Find where the given text appears and provide that cell's center as [x, y] coordinate. 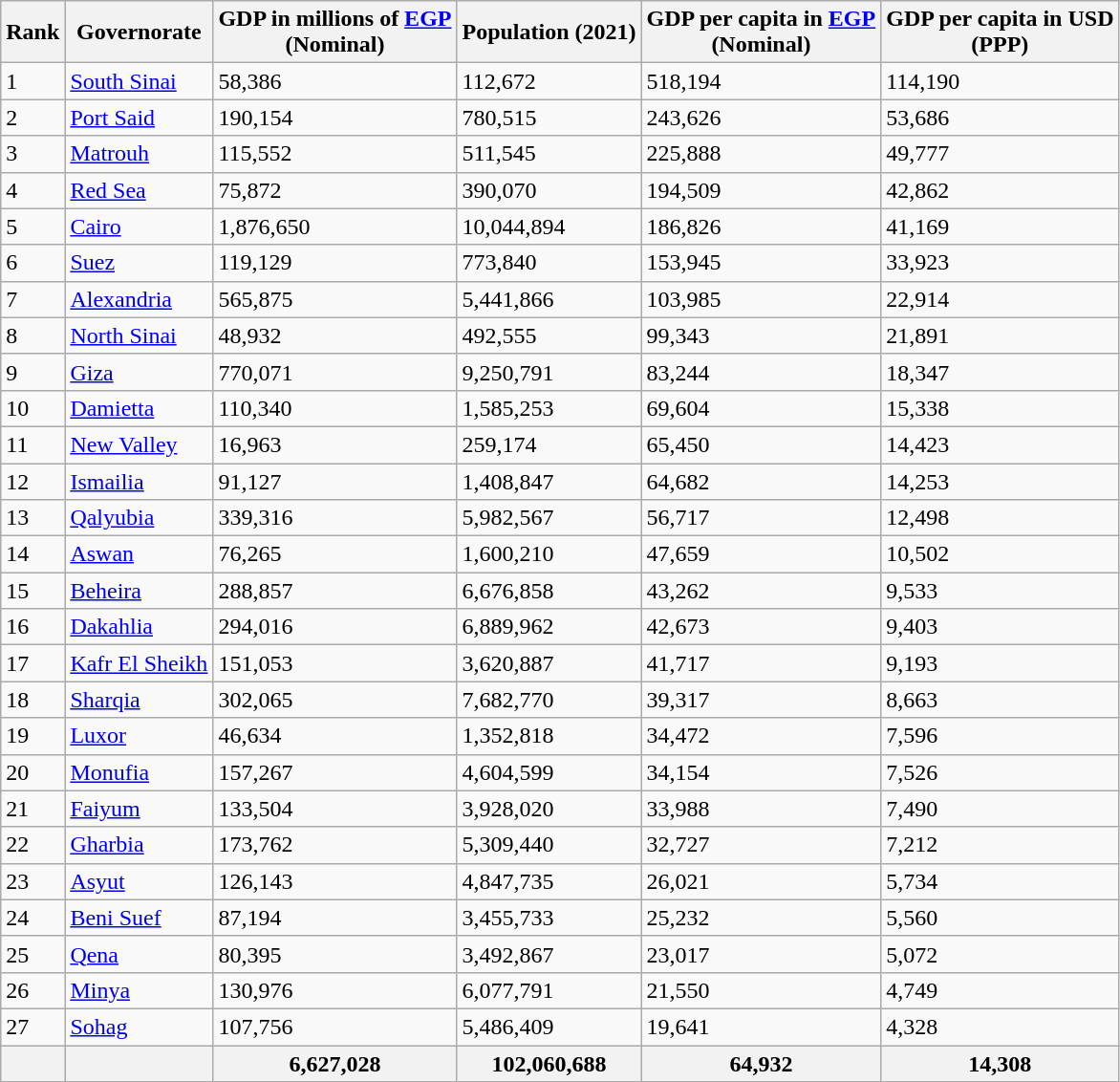
Giza [140, 372]
1,600,210 [549, 554]
19,641 [761, 1027]
Aswan [140, 554]
7 [32, 299]
Faiyum [140, 809]
4,328 [1000, 1027]
6,077,791 [549, 990]
390,070 [549, 190]
83,244 [761, 372]
Red Sea [140, 190]
48,932 [334, 335]
Damietta [140, 408]
27 [32, 1027]
Sharqia [140, 700]
GDP in millions of EGP(Nominal) [334, 32]
34,472 [761, 736]
Suez [140, 263]
8 [32, 335]
Qena [140, 954]
26,021 [761, 881]
Kafr El Sheikh [140, 663]
53,686 [1000, 118]
Asyut [140, 881]
339,316 [334, 518]
4,604,599 [549, 772]
10,502 [1000, 554]
20 [32, 772]
North Sinai [140, 335]
119,129 [334, 263]
New Valley [140, 444]
133,504 [334, 809]
64,932 [761, 1064]
151,053 [334, 663]
126,143 [334, 881]
18,347 [1000, 372]
4 [32, 190]
288,857 [334, 591]
186,826 [761, 227]
22,914 [1000, 299]
22 [32, 845]
Ismailia [140, 481]
7,682,770 [549, 700]
3,492,867 [549, 954]
58,386 [334, 81]
South Sinai [140, 81]
41,717 [761, 663]
302,065 [334, 700]
5,072 [1000, 954]
1,352,818 [549, 736]
5,441,866 [549, 299]
9,403 [1000, 627]
Governorate [140, 32]
41,169 [1000, 227]
6,676,858 [549, 591]
80,395 [334, 954]
11 [32, 444]
518,194 [761, 81]
112,672 [549, 81]
75,872 [334, 190]
3,455,733 [549, 918]
8,663 [1000, 700]
10 [32, 408]
64,682 [761, 481]
25 [32, 954]
6,627,028 [334, 1064]
9,193 [1000, 663]
Port Said [140, 118]
190,154 [334, 118]
3,620,887 [549, 663]
15,338 [1000, 408]
42,862 [1000, 190]
24 [32, 918]
115,552 [334, 154]
23,017 [761, 954]
1,585,253 [549, 408]
16 [32, 627]
Luxor [140, 736]
492,555 [549, 335]
Dakahlia [140, 627]
157,267 [334, 772]
114,190 [1000, 81]
42,673 [761, 627]
34,154 [761, 772]
21,891 [1000, 335]
3 [32, 154]
49,777 [1000, 154]
130,976 [334, 990]
Alexandria [140, 299]
565,875 [334, 299]
243,626 [761, 118]
770,071 [334, 372]
194,509 [761, 190]
9 [32, 372]
Gharbia [140, 845]
5,560 [1000, 918]
47,659 [761, 554]
9,533 [1000, 591]
46,634 [334, 736]
Qalyubia [140, 518]
Population (2021) [549, 32]
Beni Suef [140, 918]
26 [32, 990]
110,340 [334, 408]
4,749 [1000, 990]
23 [32, 881]
2 [32, 118]
43,262 [761, 591]
65,450 [761, 444]
13 [32, 518]
7,212 [1000, 845]
102,060,688 [549, 1064]
173,762 [334, 845]
14 [32, 554]
5,486,409 [549, 1027]
1,876,650 [334, 227]
56,717 [761, 518]
Minya [140, 990]
15 [32, 591]
1,408,847 [549, 481]
99,343 [761, 335]
7,596 [1000, 736]
Cairo [140, 227]
12,498 [1000, 518]
Matrouh [140, 154]
14,253 [1000, 481]
16,963 [334, 444]
773,840 [549, 263]
7,526 [1000, 772]
780,515 [549, 118]
6,889,962 [549, 627]
107,756 [334, 1027]
5,982,567 [549, 518]
76,265 [334, 554]
4,847,735 [549, 881]
5 [32, 227]
10,044,894 [549, 227]
91,127 [334, 481]
7,490 [1000, 809]
103,985 [761, 299]
12 [32, 481]
GDP per capita in EGP(Nominal) [761, 32]
33,988 [761, 809]
3,928,020 [549, 809]
87,194 [334, 918]
1 [32, 81]
511,545 [549, 154]
39,317 [761, 700]
153,945 [761, 263]
19 [32, 736]
Rank [32, 32]
25,232 [761, 918]
17 [32, 663]
5,309,440 [549, 845]
Monufia [140, 772]
33,923 [1000, 263]
5,734 [1000, 881]
294,016 [334, 627]
14,423 [1000, 444]
259,174 [549, 444]
69,604 [761, 408]
6 [32, 263]
GDP per capita in USD(PPP) [1000, 32]
9,250,791 [549, 372]
14,308 [1000, 1064]
225,888 [761, 154]
32,727 [761, 845]
18 [32, 700]
21,550 [761, 990]
Sohag [140, 1027]
21 [32, 809]
Beheira [140, 591]
